Pinpoint the cell where the given text exists, returning its (x, y) midpoint coordinate. 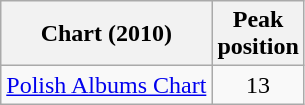
Peakposition (258, 34)
Polish Albums Chart (106, 85)
13 (258, 85)
Chart (2010) (106, 34)
